Extract the (X, Y) coordinate from the center of the cell holding the provided text.  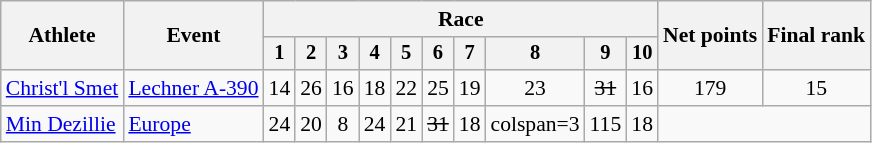
115 (606, 124)
5 (406, 54)
25 (438, 88)
Christ'l Smet (62, 88)
22 (406, 88)
14 (280, 88)
Race (461, 19)
10 (642, 54)
9 (606, 54)
15 (816, 88)
20 (311, 124)
Lechner A-390 (193, 88)
179 (710, 88)
26 (311, 88)
19 (470, 88)
Min Dezillie (62, 124)
6 (438, 54)
4 (375, 54)
21 (406, 124)
colspan=3 (536, 124)
Europe (193, 124)
3 (343, 54)
23 (536, 88)
7 (470, 54)
Final rank (816, 36)
Event (193, 36)
Net points (710, 36)
1 (280, 54)
Athlete (62, 36)
2 (311, 54)
